Return [x, y] of the center of cell containing provided text 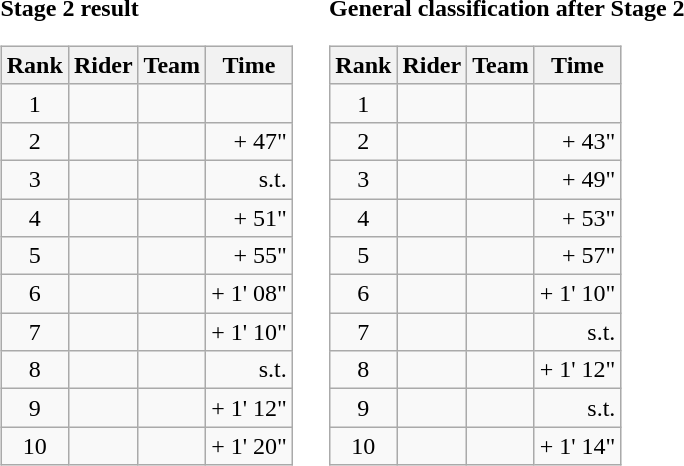
+ 43" [578, 141]
+ 1' 14" [578, 446]
+ 51" [250, 217]
+ 57" [578, 256]
+ 1' 20" [250, 446]
+ 53" [578, 217]
+ 49" [578, 179]
+ 47" [250, 141]
+ 55" [250, 256]
+ 1' 08" [250, 294]
